Output the (x, y) coordinate of the center of the cell containing the given text.  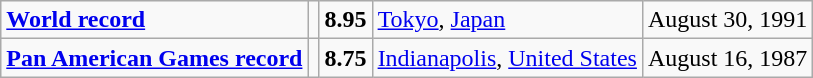
Pan American Games record (154, 58)
Indianapolis, United States (507, 58)
August 16, 1987 (727, 58)
World record (154, 20)
8.75 (346, 58)
Tokyo, Japan (507, 20)
August 30, 1991 (727, 20)
8.95 (346, 20)
